Return the [X, Y] coordinate for the center point of the cell that contains the specified text.  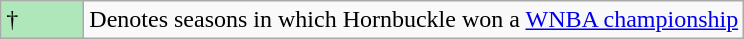
Denotes seasons in which Hornbuckle won a WNBA championship [414, 20]
† [42, 20]
